From the cell containing the given text, extract its center point as [X, Y] coordinate. 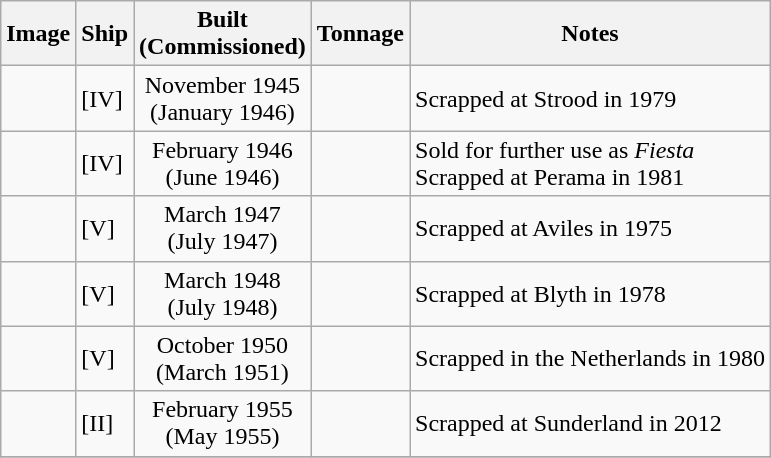
March 1948(July 1948) [223, 294]
Ship [105, 34]
Sold for further use as FiestaScrapped at Perama in 1981 [590, 164]
Built(Commissioned) [223, 34]
February 1946(June 1946) [223, 164]
November 1945(January 1946) [223, 98]
March 1947(July 1947) [223, 228]
Scrapped in the Netherlands in 1980 [590, 358]
October 1950(March 1951) [223, 358]
Notes [590, 34]
[II] [105, 424]
Image [38, 34]
Scrapped at Aviles in 1975 [590, 228]
Scrapped at Strood in 1979 [590, 98]
Tonnage [360, 34]
Scrapped at Blyth in 1978 [590, 294]
February 1955(May 1955) [223, 424]
Scrapped at Sunderland in 2012 [590, 424]
